Determine the (X, Y) coordinate at the center of the cell enclosing the given text.  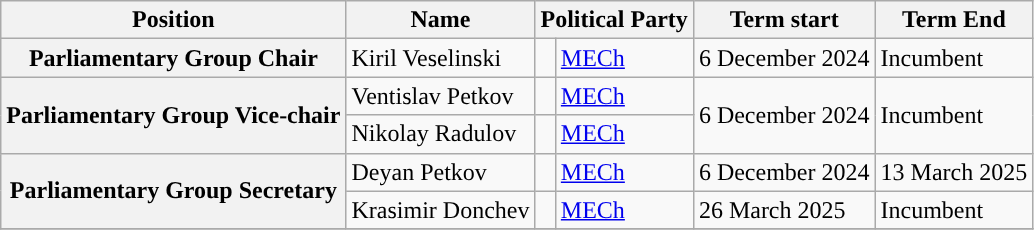
Parliamentary Group Secretary (174, 191)
Kiril Veselinski (440, 58)
Parliamentary Group Chair (174, 58)
13 March 2025 (954, 172)
Term End (954, 20)
Ventislav Petkov (440, 96)
Deyan Petkov (440, 172)
Term start (784, 20)
Nikolay Radulov (440, 134)
Krasimir Donchev (440, 210)
26 March 2025 (784, 210)
Name (440, 20)
Parliamentary Group Vice-chair (174, 115)
Political Party (614, 20)
Position (174, 20)
